Scan for the cell matching the given text and deliver its (x, y) coordinate at center. 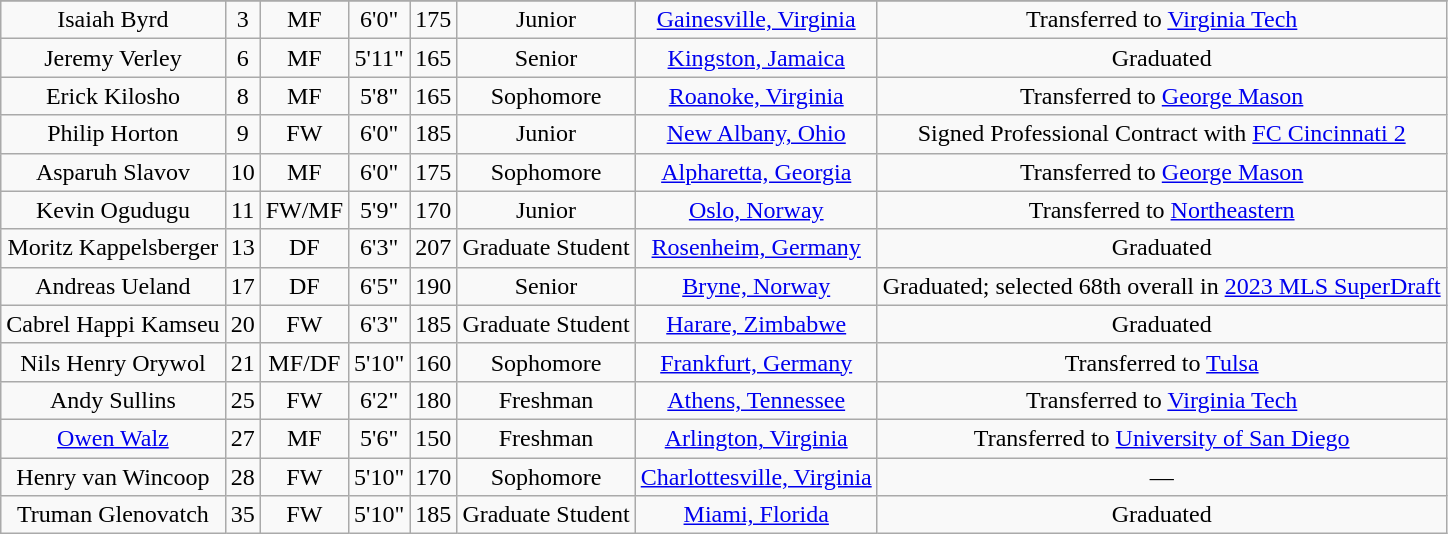
17 (242, 286)
5'11" (380, 58)
8 (242, 96)
Asparuh Slavov (113, 172)
Transferred to Tulsa (1162, 362)
Andreas Ueland (113, 286)
Moritz Kappelsberger (113, 248)
Bryne, Norway (756, 286)
27 (242, 438)
28 (242, 477)
Rosenheim, Germany (756, 248)
20 (242, 324)
Graduated; selected 68th overall in 2023 MLS SuperDraft (1162, 286)
190 (434, 286)
5'8" (380, 96)
207 (434, 248)
10 (242, 172)
35 (242, 515)
Philip Horton (113, 134)
Nils Henry Orywol (113, 362)
Cabrel Happi Kamseu (113, 324)
Athens, Tennessee (756, 400)
Miami, Florida (756, 515)
New Albany, Ohio (756, 134)
Signed Professional Contract with FC Cincinnati 2 (1162, 134)
5'9" (380, 210)
Roanoke, Virginia (756, 96)
6'5" (380, 286)
Henry van Wincoop (113, 477)
MF/DF (304, 362)
21 (242, 362)
25 (242, 400)
Harare, Zimbabwe (756, 324)
FW/MF (304, 210)
Kevin Ogudugu (113, 210)
Transferred to Northeastern (1162, 210)
5'6" (380, 438)
Transferred to University of San Diego (1162, 438)
Frankfurt, Germany (756, 362)
Alpharetta, Georgia (756, 172)
Charlottesville, Virginia (756, 477)
— (1162, 477)
Oslo, Norway (756, 210)
Jeremy Verley (113, 58)
150 (434, 438)
Isaiah Byrd (113, 20)
Kingston, Jamaica (756, 58)
160 (434, 362)
11 (242, 210)
Arlington, Virginia (756, 438)
Owen Walz (113, 438)
Andy Sullins (113, 400)
Truman Glenovatch (113, 515)
Gainesville, Virginia (756, 20)
6 (242, 58)
Erick Kilosho (113, 96)
3 (242, 20)
180 (434, 400)
6'2" (380, 400)
9 (242, 134)
13 (242, 248)
